From the cell containing the given text, extract its center point as [x, y] coordinate. 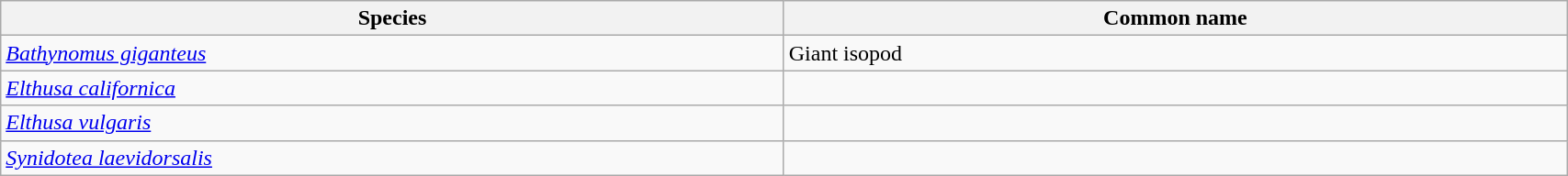
Synidotea laevidorsalis [392, 158]
Elthusa californica [392, 88]
Bathynomus giganteus [392, 53]
Elthusa vulgaris [392, 123]
Giant isopod [1175, 53]
Species [392, 18]
Common name [1175, 18]
